Pinpoint the cell where the given text exists, returning its (X, Y) midpoint coordinate. 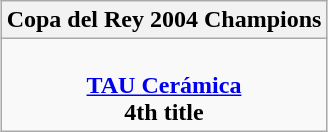
TAU Cerámica 4th title (164, 85)
Copa del Rey 2004 Champions (164, 20)
